Return [X, Y] of the center of cell containing provided text 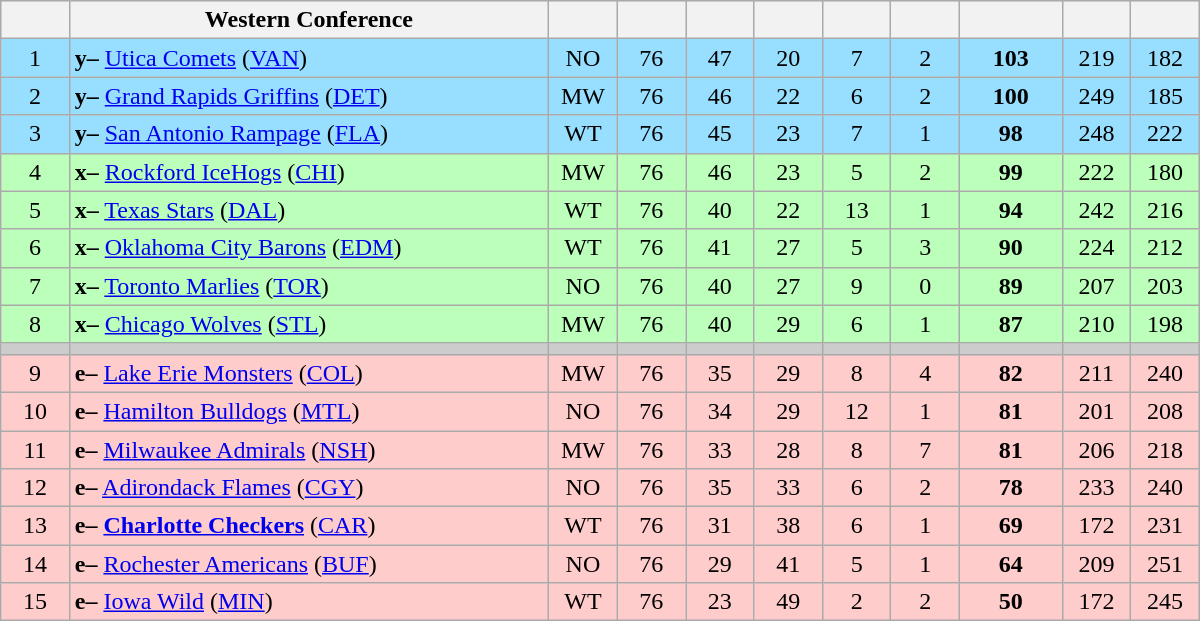
207 [1096, 286]
e– Lake Erie Monsters (COL) [308, 373]
e– Adirondack Flames (CGY) [308, 488]
x– Chicago Wolves (STL) [308, 324]
94 [1010, 210]
50 [1010, 602]
245 [1166, 602]
216 [1166, 210]
211 [1096, 373]
0 [925, 286]
219 [1096, 58]
x– Toronto Marlies (TOR) [308, 286]
e– Charlotte Checkers (CAR) [308, 526]
249 [1096, 96]
31 [720, 526]
10 [35, 411]
208 [1166, 411]
242 [1096, 210]
45 [720, 134]
212 [1166, 248]
98 [1010, 134]
90 [1010, 248]
182 [1166, 58]
251 [1166, 564]
15 [35, 602]
99 [1010, 172]
e– Hamilton Bulldogs (MTL) [308, 411]
x– Rockford IceHogs (CHI) [308, 172]
185 [1166, 96]
47 [720, 58]
218 [1166, 449]
89 [1010, 286]
e– Iowa Wild (MIN) [308, 602]
y– Utica Comets (VAN) [308, 58]
209 [1096, 564]
231 [1166, 526]
206 [1096, 449]
198 [1166, 324]
11 [35, 449]
14 [35, 564]
64 [1010, 564]
20 [788, 58]
34 [720, 411]
x– Texas Stars (DAL) [308, 210]
e– Rochester Americans (BUF) [308, 564]
y– San Antonio Rampage (FLA) [308, 134]
38 [788, 526]
201 [1096, 411]
87 [1010, 324]
210 [1096, 324]
103 [1010, 58]
x– Oklahoma City Barons (EDM) [308, 248]
203 [1166, 286]
248 [1096, 134]
49 [788, 602]
78 [1010, 488]
233 [1096, 488]
Western Conference [308, 20]
28 [788, 449]
e– Milwaukee Admirals (NSH) [308, 449]
100 [1010, 96]
69 [1010, 526]
224 [1096, 248]
180 [1166, 172]
y– Grand Rapids Griffins (DET) [308, 96]
82 [1010, 373]
